Determine the [X, Y] coordinate at the center of the cell enclosing the given text.  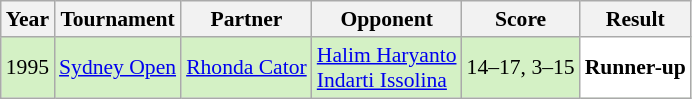
1995 [28, 68]
Tournament [118, 19]
Rhonda Cator [246, 68]
Year [28, 19]
Halim Haryanto Indarti Issolina [387, 68]
Runner-up [636, 68]
14–17, 3–15 [521, 68]
Result [636, 19]
Opponent [387, 19]
Sydney Open [118, 68]
Score [521, 19]
Partner [246, 19]
